Search for the cell housing the specified text and yield its (X, Y) center coordinate. 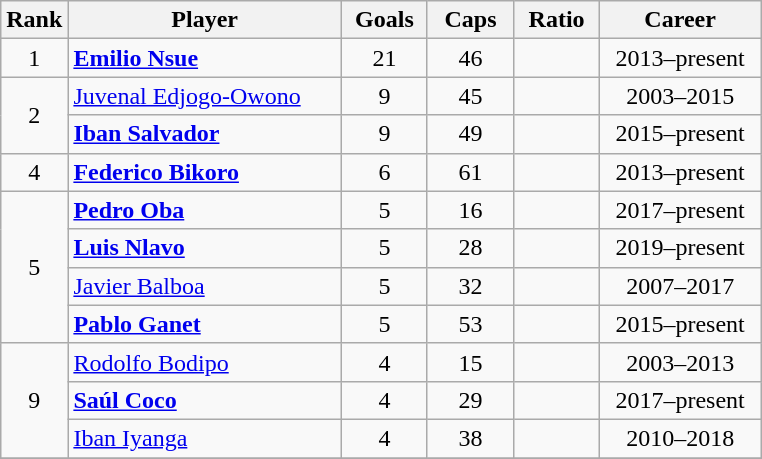
Pablo Ganet (205, 324)
Javier Balboa (205, 286)
Emilio Nsue (205, 58)
61 (470, 172)
Federico Bikoro (205, 172)
45 (470, 96)
49 (470, 134)
16 (470, 210)
53 (470, 324)
15 (470, 362)
1 (34, 58)
Rank (34, 20)
2003–2013 (680, 362)
Caps (470, 20)
2019–present (680, 248)
29 (470, 400)
6 (384, 172)
2 (34, 115)
32 (470, 286)
Ratio (557, 20)
Luis Nlavo (205, 248)
Juvenal Edjogo-Owono (205, 96)
28 (470, 248)
46 (470, 58)
Saúl Coco (205, 400)
2003–2015 (680, 96)
Goals (384, 20)
Player (205, 20)
Pedro Oba (205, 210)
Rodolfo Bodipo (205, 362)
21 (384, 58)
2007–2017 (680, 286)
2010–2018 (680, 438)
Career (680, 20)
Iban Iyanga (205, 438)
38 (470, 438)
Iban Salvador (205, 134)
